Extract the (X, Y) coordinate from the center of the cell holding the provided text.  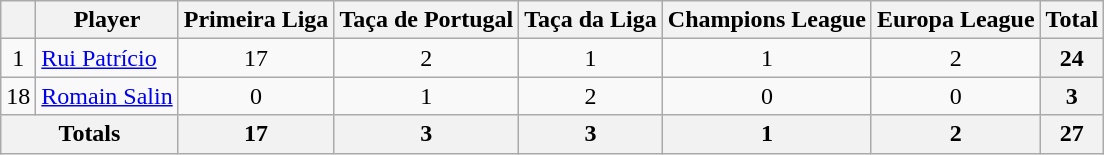
Europa League (956, 20)
Taça da Liga (591, 20)
24 (1072, 58)
27 (1072, 134)
Player (107, 20)
Rui Patrício (107, 58)
Total (1072, 20)
Champions League (766, 20)
Taça de Portugal (426, 20)
Primeira Liga (256, 20)
18 (18, 96)
Totals (90, 134)
Romain Salin (107, 96)
